Output the [X, Y] coordinate of the center of the cell containing the given text.  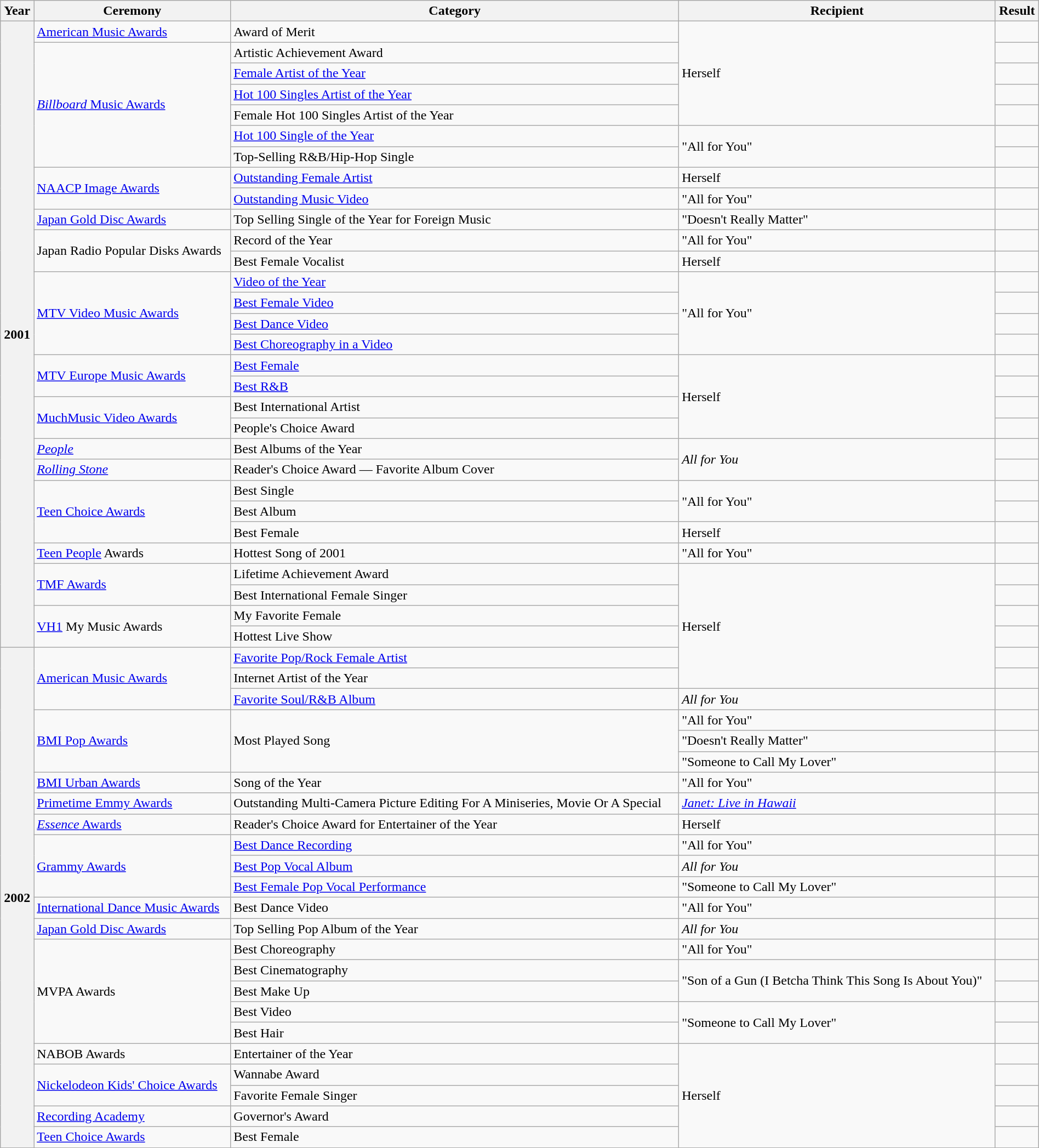
Hot 100 Singles Artist of the Year [455, 94]
Award of Merit [455, 32]
Rolling Stone [133, 470]
Favorite Female Singer [455, 1095]
Year [18, 11]
Best Video [455, 1012]
Nickelodeon Kids' Choice Awards [133, 1085]
Janet: Live in Hawaii [837, 803]
Best Albums of the Year [455, 449]
Entertainer of the Year [455, 1054]
2001 [18, 334]
Recipient [837, 11]
MTV Europe Music Awards [133, 376]
Ceremony [133, 11]
Governor's Award [455, 1116]
Category [455, 11]
Wannabe Award [455, 1075]
Best R&B [455, 386]
Best Female Video [455, 303]
Lifetime Achievement Award [455, 574]
MuchMusic Video Awards [133, 418]
Top-Selling R&B/Hip-Hop Single [455, 157]
Primetime Emmy Awards [133, 803]
Recording Academy [133, 1116]
NAACP Image Awards [133, 188]
Best Pop Vocal Album [455, 866]
Outstanding Music Video [455, 198]
Best Choreography in a Video [455, 345]
Female Hot 100 Singles Artist of the Year [455, 115]
Best Dance Recording [455, 845]
NABOB Awards [133, 1054]
Best Make Up [455, 991]
Best Hair [455, 1033]
Internet Artist of the Year [455, 678]
Record of the Year [455, 240]
"Son of a Gun (I Betcha Think This Song Is About You)" [837, 981]
Favorite Soul/R&B Album [455, 699]
Essence Awards [133, 824]
MVPA Awards [133, 991]
Hottest Live Show [455, 637]
Song of the Year [455, 783]
Reader's Choice Award — Favorite Album Cover [455, 470]
2002 [18, 898]
Female Artist of the Year [455, 73]
Reader's Choice Award for Entertainer of the Year [455, 824]
Teen People Awards [133, 553]
Japan Radio Popular Disks Awards [133, 250]
Most Played Song [455, 741]
Best International Female Singer [455, 595]
TMF Awards [133, 584]
Best Single [455, 490]
Best International Artist [455, 407]
Billboard Music Awards [133, 105]
Hot 100 Single of the Year [455, 136]
Artistic Achievement Award [455, 53]
People's Choice Award [455, 428]
Hottest Song of 2001 [455, 553]
BMI Pop Awards [133, 741]
Grammy Awards [133, 866]
International Dance Music Awards [133, 907]
Best Cinematography [455, 970]
Best Choreography [455, 950]
People [133, 449]
MTV Video Music Awards [133, 313]
VH1 My Music Awards [133, 626]
Favorite Pop/Rock Female Artist [455, 658]
Top Selling Single of the Year for Foreign Music [455, 219]
Top Selling Pop Album of the Year [455, 929]
BMI Urban Awards [133, 783]
Result [1017, 11]
Best Female Vocalist [455, 261]
My Favorite Female [455, 616]
Outstanding Female Artist [455, 178]
Video of the Year [455, 282]
Outstanding Multi-Camera Picture Editing For A Miniseries, Movie Or A Special [455, 803]
Best Female Pop Vocal Performance [455, 887]
Best Album [455, 511]
